Determine the [X, Y] coordinate at the center of the cell enclosing the given text.  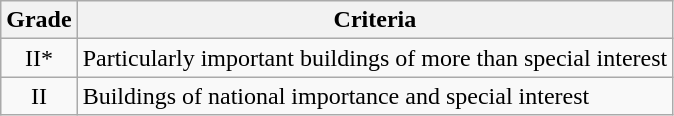
II [39, 96]
Criteria [375, 20]
Particularly important buildings of more than special interest [375, 58]
II* [39, 58]
Grade [39, 20]
Buildings of national importance and special interest [375, 96]
